Scan for the cell matching the given text and deliver its [x, y] coordinate at center. 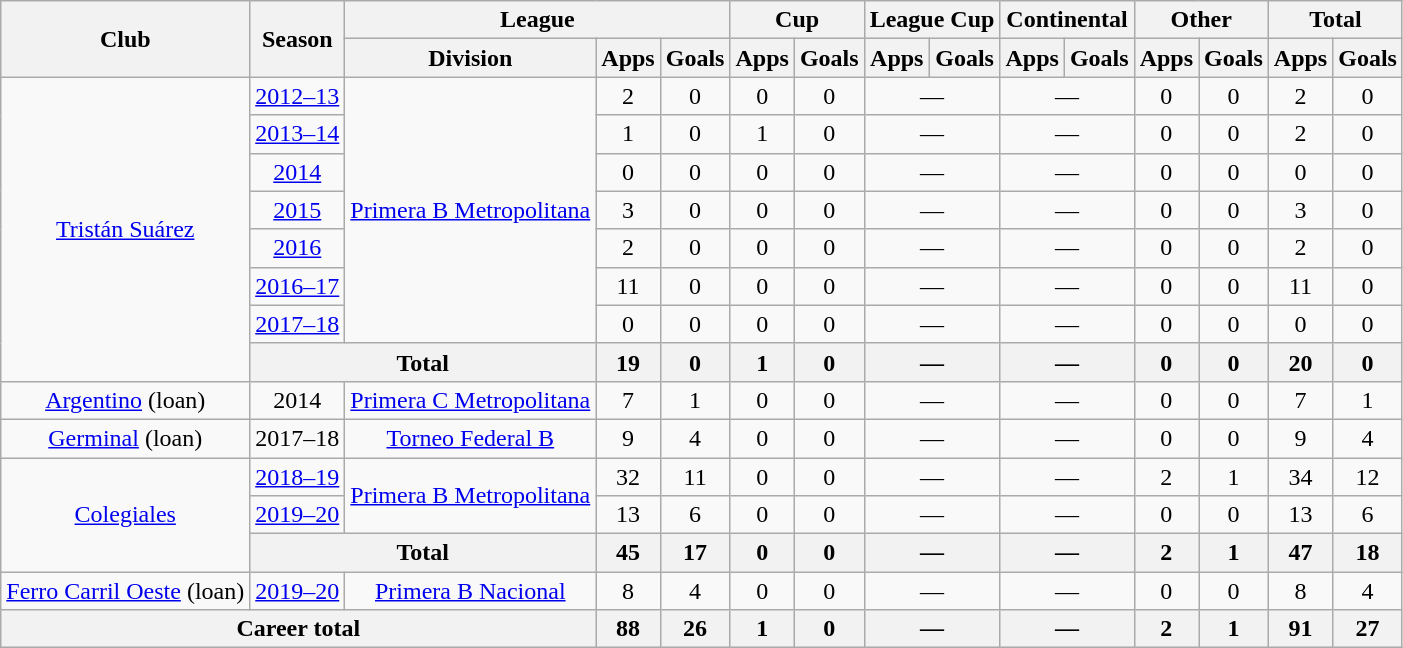
Club [126, 39]
Season [298, 39]
Ferro Carril Oeste (loan) [126, 591]
Colegiales [126, 515]
League [538, 20]
Torneo Federal B [470, 438]
Division [470, 58]
20 [1300, 362]
Tristán Suárez [126, 229]
Continental [1067, 20]
Primera C Metropolitana [470, 400]
2015 [298, 210]
18 [1368, 553]
Primera B Nacional [470, 591]
Argentino (loan) [126, 400]
2016 [298, 248]
34 [1300, 477]
26 [695, 629]
2012–13 [298, 96]
League Cup [932, 20]
2016–17 [298, 286]
45 [628, 553]
12 [1368, 477]
Germinal (loan) [126, 438]
91 [1300, 629]
19 [628, 362]
Cup [797, 20]
47 [1300, 553]
32 [628, 477]
17 [695, 553]
27 [1368, 629]
2013–14 [298, 134]
2018–19 [298, 477]
Other [1201, 20]
Career total [298, 629]
88 [628, 629]
